Detect which cell encompasses the target text, then output its [X, Y] center coordinate. 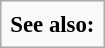
See also: [52, 24]
